Scan for the cell matching the given text and deliver its [X, Y] coordinate at center. 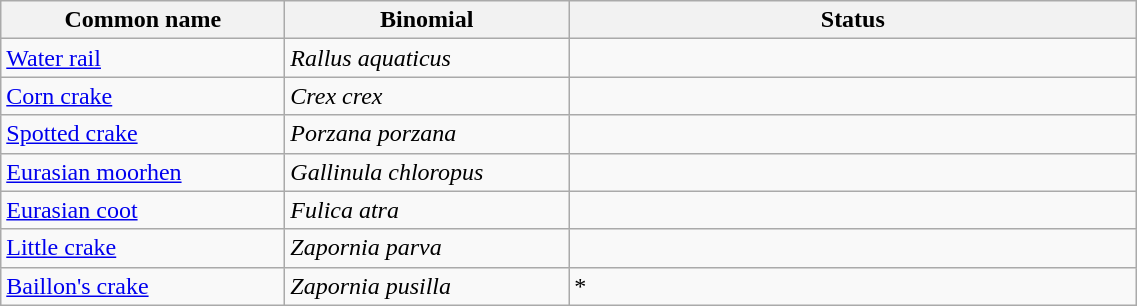
Eurasian moorhen [143, 172]
Zapornia parva [427, 248]
Corn crake [143, 96]
Common name [143, 20]
Binomial [427, 20]
Porzana porzana [427, 134]
Eurasian coot [143, 210]
Zapornia pusilla [427, 286]
Spotted crake [143, 134]
Little crake [143, 248]
Crex crex [427, 96]
Rallus aquaticus [427, 58]
Gallinula chloropus [427, 172]
Fulica atra [427, 210]
* [853, 286]
Baillon's crake [143, 286]
Water rail [143, 58]
Status [853, 20]
